Scan for the cell matching the given text and deliver its [x, y] coordinate at center. 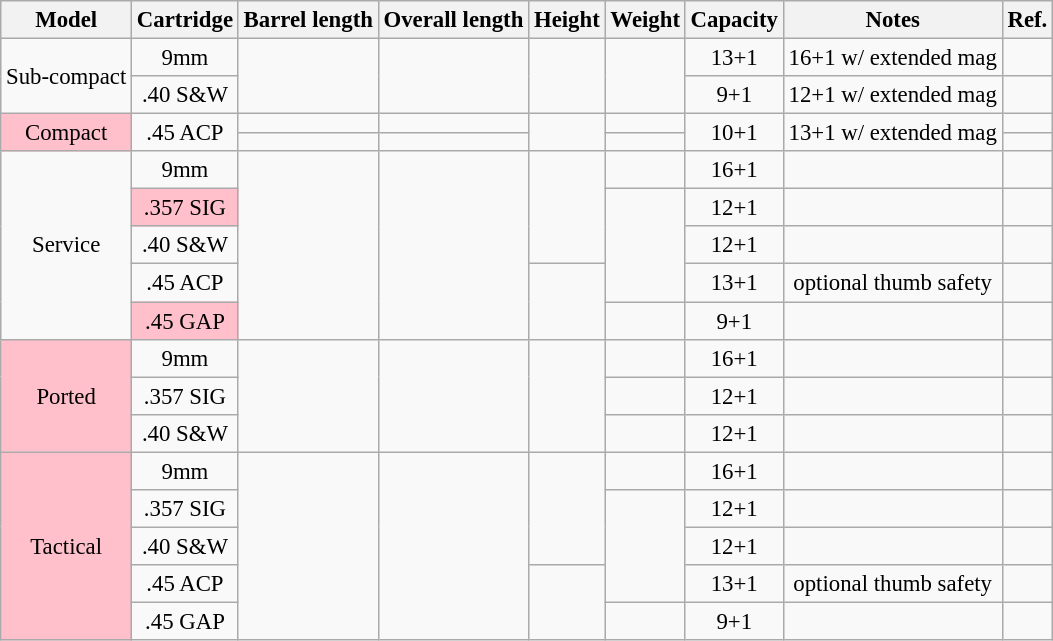
Overall length [453, 20]
Tactical [66, 546]
Capacity [734, 20]
16+1 w/ extended mag [892, 58]
Weight [645, 20]
12+1 w/ extended mag [892, 95]
10+1 [734, 133]
Barrel length [308, 20]
Height [567, 20]
Notes [892, 20]
Model [66, 20]
Compact [66, 133]
Sub-compact [66, 76]
Service [66, 245]
13+1 w/ extended mag [892, 133]
Ported [66, 396]
Ref. [1027, 20]
Cartridge [186, 20]
